For the text-containing cell, return its midpoint in (x, y) coordinate format. 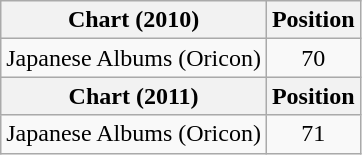
71 (313, 134)
Chart (2010) (134, 20)
70 (313, 58)
Chart (2011) (134, 96)
